Provide the (X, Y) coordinate of the cell's center where the given text is located.  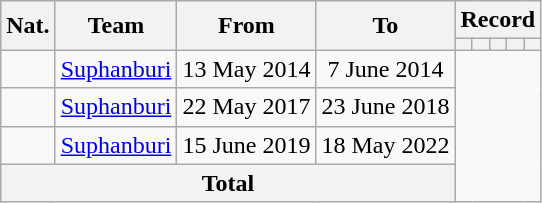
13 May 2014 (246, 69)
Record (498, 20)
From (246, 26)
Total (228, 183)
22 May 2017 (246, 107)
Nat. (28, 26)
7 June 2014 (386, 69)
To (386, 26)
15 June 2019 (246, 145)
23 June 2018 (386, 107)
Team (116, 26)
18 May 2022 (386, 145)
